Search for the cell housing the specified text and yield its [x, y] center coordinate. 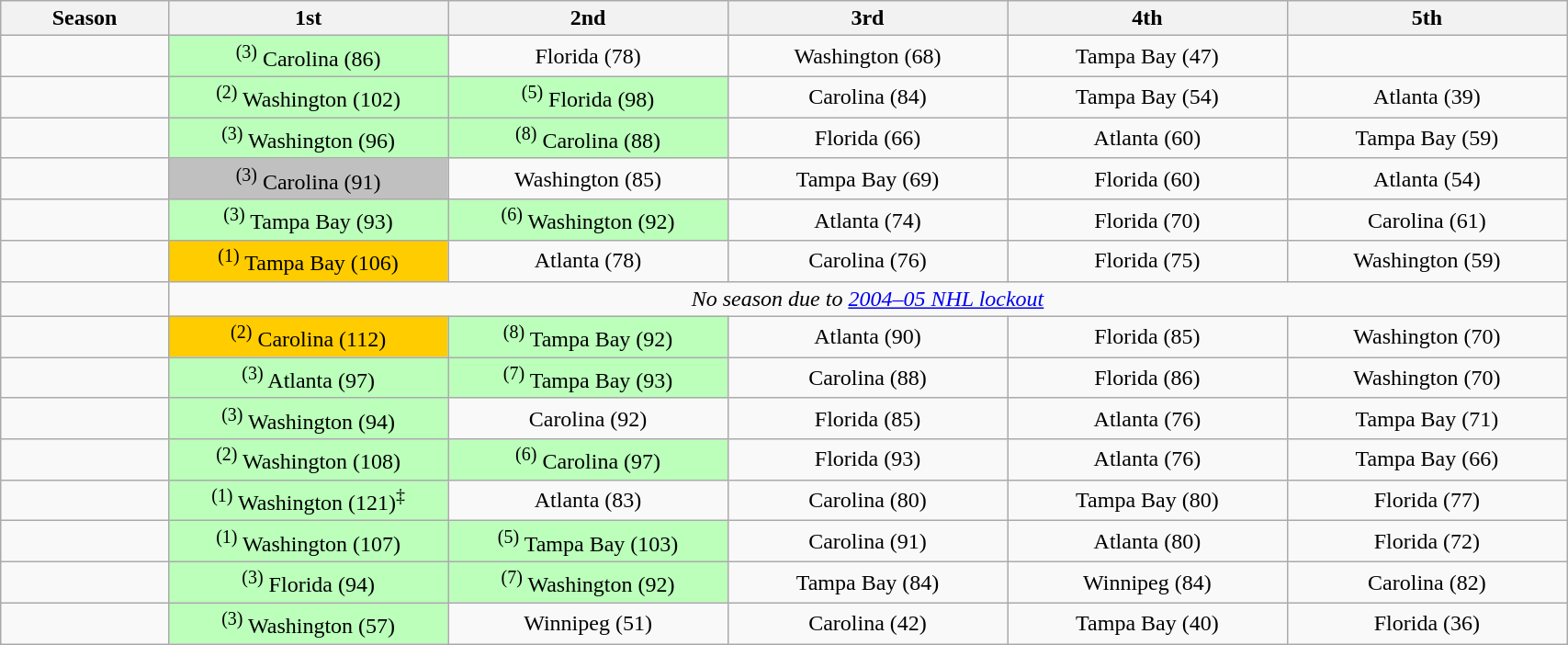
Tampa Bay (40) [1147, 623]
(3) Tampa Bay (93) [308, 221]
Atlanta (90) [867, 336]
Atlanta (74) [867, 221]
(5) Florida (98) [588, 97]
Washington (59) [1427, 261]
Florida (93) [867, 459]
(3) Washington (57) [308, 623]
(6) Carolina (97) [588, 459]
Tampa Bay (84) [867, 583]
Carolina (91) [867, 542]
Tampa Bay (47) [1147, 57]
Atlanta (83) [588, 500]
(8) Tampa Bay (92) [588, 336]
Carolina (80) [867, 500]
(3) Carolina (86) [308, 57]
(2) Washington (108) [308, 459]
Tampa Bay (59) [1427, 138]
(8) Carolina (88) [588, 138]
1st [308, 18]
Tampa Bay (80) [1147, 500]
(3) Carolina (91) [308, 178]
Tampa Bay (66) [1427, 459]
No season due to 2004–05 NHL lockout [867, 299]
4th [1147, 18]
Carolina (88) [867, 379]
Carolina (84) [867, 97]
Carolina (61) [1427, 221]
Carolina (42) [867, 623]
2nd [588, 18]
Florida (78) [588, 57]
(3) Washington (94) [308, 419]
Florida (86) [1147, 379]
Atlanta (39) [1427, 97]
Florida (66) [867, 138]
(2) Carolina (112) [308, 336]
(1) Washington (107) [308, 542]
Florida (70) [1147, 221]
(7) Washington (92) [588, 583]
(3) Atlanta (97) [308, 379]
Florida (60) [1147, 178]
Season [85, 18]
(2) Washington (102) [308, 97]
(3) Washington (96) [308, 138]
Washington (85) [588, 178]
Carolina (82) [1427, 583]
Winnipeg (51) [588, 623]
Carolina (76) [867, 261]
Florida (77) [1427, 500]
(1) Washington (121)‡ [308, 500]
(1) Tampa Bay (106) [308, 261]
Tampa Bay (71) [1427, 419]
Florida (75) [1147, 261]
3rd [867, 18]
Tampa Bay (69) [867, 178]
(5) Tampa Bay (103) [588, 542]
(6) Washington (92) [588, 221]
Tampa Bay (54) [1147, 97]
Atlanta (78) [588, 261]
Winnipeg (84) [1147, 583]
Carolina (92) [588, 419]
5th [1427, 18]
Atlanta (60) [1147, 138]
(3) Florida (94) [308, 583]
Florida (36) [1427, 623]
Florida (72) [1427, 542]
Washington (68) [867, 57]
(7) Tampa Bay (93) [588, 379]
Atlanta (54) [1427, 178]
Atlanta (80) [1147, 542]
